Search for the cell housing the specified text and yield its [X, Y] center coordinate. 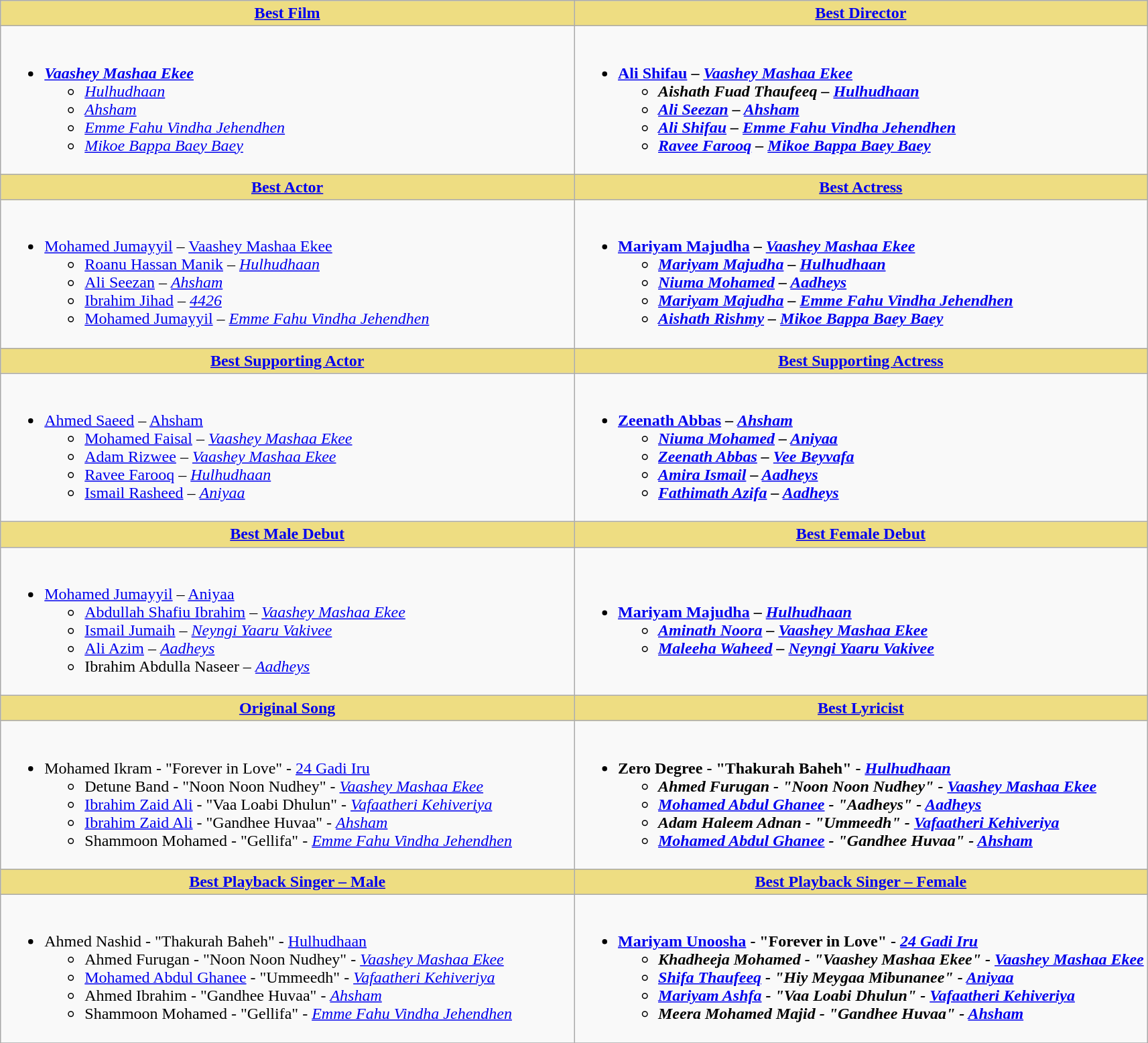
Mariyam Majudha – HulhudhaanAminath Noora – Vaashey Mashaa EkeeMaleeha Waheed – Neyngi Yaaru Vakivee [860, 621]
Best Director [860, 13]
Best Actor [288, 187]
Best Supporting Actress [860, 361]
Best Female Debut [860, 534]
Best Film [288, 13]
Best Playback Singer – Male [288, 881]
Original Song [288, 708]
Best Lyricist [860, 708]
Best Actress [860, 187]
Vaashey Mashaa EkeeHulhudhaanAhshamEmme Fahu Vindha JehendhenMikoe Bappa Baey Baey [288, 101]
Best Male Debut [288, 534]
Zeenath Abbas – AhshamNiuma Mohamed – AniyaaZeenath Abbas – Vee BeyvafaAmira Ismail – AadheysFathimath Azifa – Aadheys [860, 448]
Best Playback Singer – Female [860, 881]
Best Supporting Actor [288, 361]
Ahmed Saeed – AhshamMohamed Faisal – Vaashey Mashaa EkeeAdam Rizwee – Vaashey Mashaa EkeeRavee Farooq – HulhudhaanIsmail Rasheed – Aniyaa [288, 448]
